Capture the cell that displays the provided text and extract its [X, Y] central coordinate. 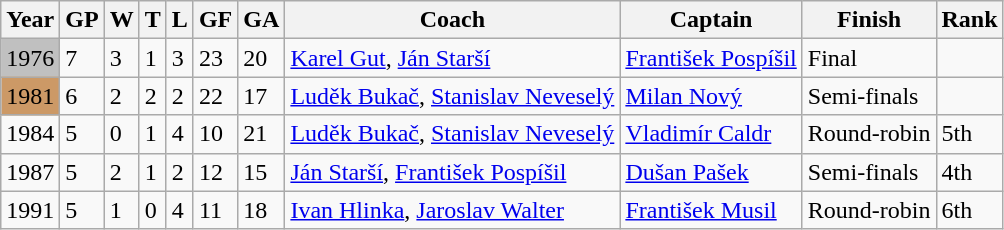
Ján Starší, František Pospíšil [452, 172]
6th [970, 210]
Milan Nový [711, 96]
Vladimír Caldr [711, 134]
12 [215, 172]
František Pospíšil [711, 58]
Ivan Hlinka, Jaroslav Walter [452, 210]
GF [215, 20]
18 [262, 210]
Finish [869, 20]
L [180, 20]
Year [30, 20]
Dušan Pašek [711, 172]
20 [262, 58]
5th [970, 134]
T [152, 20]
21 [262, 134]
Coach [452, 20]
4th [970, 172]
23 [215, 58]
W [122, 20]
1991 [30, 210]
Final [869, 58]
Rank [970, 20]
1976 [30, 58]
6 [82, 96]
1984 [30, 134]
17 [262, 96]
15 [262, 172]
GP [82, 20]
1981 [30, 96]
Karel Gut, Ján Starší [452, 58]
7 [82, 58]
1987 [30, 172]
Captain [711, 20]
GA [262, 20]
22 [215, 96]
10 [215, 134]
František Musil [711, 210]
11 [215, 210]
